Find where the given text appears and provide that cell's center as (x, y) coordinate. 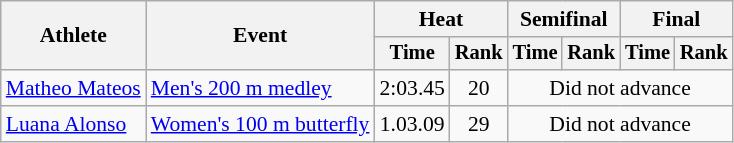
Heat (440, 19)
Final (676, 19)
1.03.09 (412, 124)
Event (260, 36)
29 (479, 124)
2:03.45 (412, 88)
Men's 200 m medley (260, 88)
Luana Alonso (74, 124)
Semifinal (564, 19)
Women's 100 m butterfly (260, 124)
Athlete (74, 36)
Matheo Mateos (74, 88)
20 (479, 88)
